Detect which cell encompasses the target text, then output its (x, y) center coordinate. 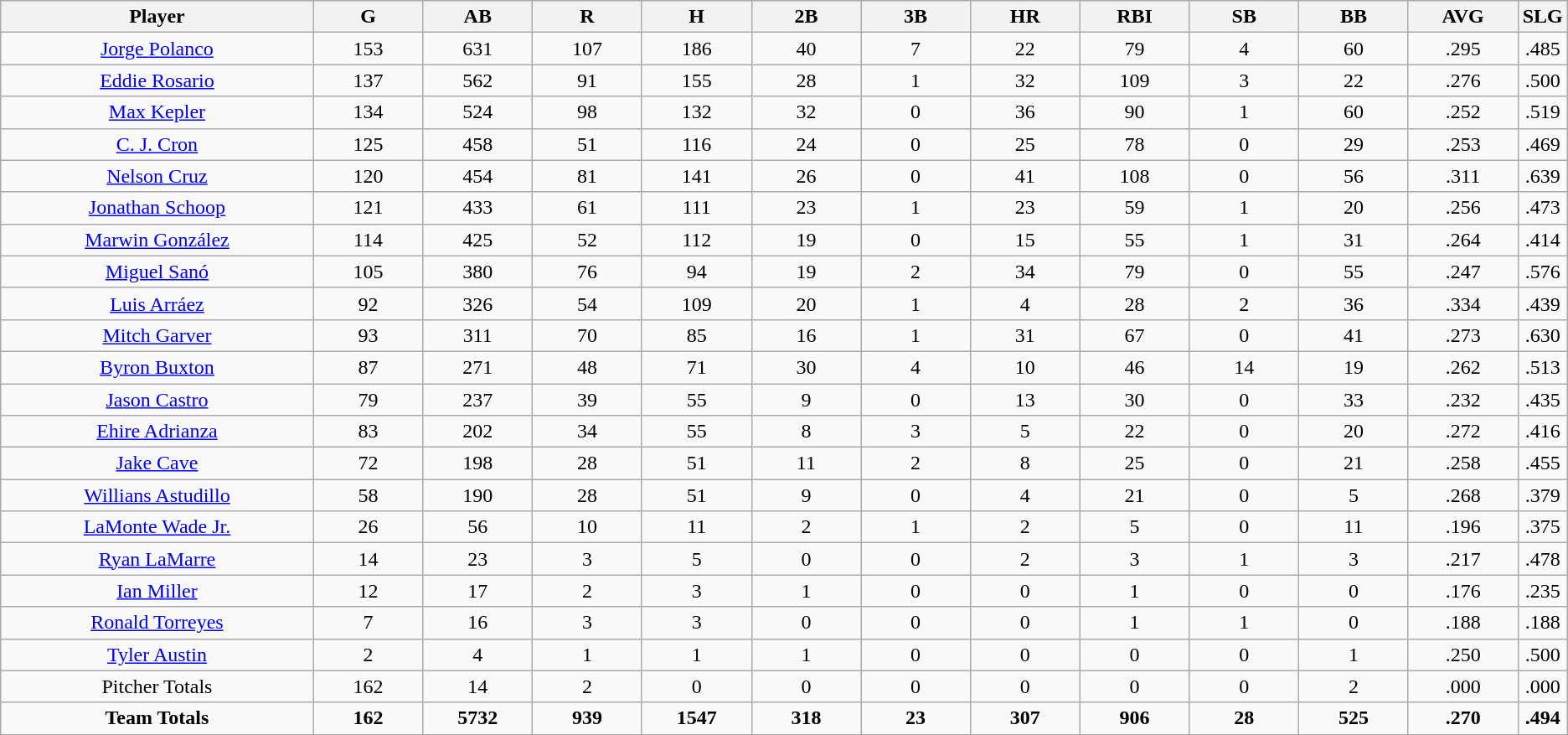
425 (477, 240)
.455 (1543, 463)
Luis Arráez (157, 303)
81 (588, 176)
.217 (1462, 559)
Ian Miller (157, 591)
108 (1134, 176)
48 (588, 367)
90 (1134, 112)
155 (697, 80)
71 (697, 367)
Pitcher Totals (157, 686)
237 (477, 400)
.576 (1543, 272)
Ryan LaMarre (157, 559)
.439 (1543, 303)
.473 (1543, 208)
Marwin González (157, 240)
24 (806, 144)
Jorge Polanco (157, 49)
458 (477, 144)
Byron Buxton (157, 367)
.247 (1462, 272)
C. J. Cron (157, 144)
.334 (1462, 303)
33 (1354, 400)
.253 (1462, 144)
HR (1025, 17)
.252 (1462, 112)
120 (369, 176)
326 (477, 303)
AB (477, 17)
631 (477, 49)
94 (697, 272)
78 (1134, 144)
562 (477, 80)
83 (369, 432)
98 (588, 112)
15 (1025, 240)
.273 (1462, 335)
.258 (1462, 463)
BB (1354, 17)
.478 (1543, 559)
202 (477, 432)
.264 (1462, 240)
Ronald Torreyes (157, 623)
.250 (1462, 655)
.414 (1543, 240)
105 (369, 272)
2B (806, 17)
137 (369, 80)
.416 (1543, 432)
311 (477, 335)
87 (369, 367)
.494 (1543, 718)
52 (588, 240)
.519 (1543, 112)
54 (588, 303)
.268 (1462, 495)
SLG (1543, 17)
.311 (1462, 176)
153 (369, 49)
17 (477, 591)
132 (697, 112)
72 (369, 463)
39 (588, 400)
Eddie Rosario (157, 80)
12 (369, 591)
433 (477, 208)
85 (697, 335)
.435 (1543, 400)
198 (477, 463)
92 (369, 303)
.270 (1462, 718)
.235 (1543, 591)
.256 (1462, 208)
114 (369, 240)
.272 (1462, 432)
Willians Astudillo (157, 495)
29 (1354, 144)
112 (697, 240)
59 (1134, 208)
.295 (1462, 49)
121 (369, 208)
186 (697, 49)
107 (588, 49)
70 (588, 335)
134 (369, 112)
3B (916, 17)
46 (1134, 367)
.196 (1462, 527)
271 (477, 367)
LaMonte Wade Jr. (157, 527)
939 (588, 718)
116 (697, 144)
Jason Castro (157, 400)
.379 (1543, 495)
G (369, 17)
Miguel Sanó (157, 272)
SB (1245, 17)
Ehire Adrianza (157, 432)
Team Totals (157, 718)
Player (157, 17)
Jake Cave (157, 463)
125 (369, 144)
RBI (1134, 17)
906 (1134, 718)
67 (1134, 335)
.375 (1543, 527)
454 (477, 176)
Mitch Garver (157, 335)
111 (697, 208)
76 (588, 272)
1547 (697, 718)
93 (369, 335)
318 (806, 718)
307 (1025, 718)
H (697, 17)
58 (369, 495)
5732 (477, 718)
.276 (1462, 80)
Nelson Cruz (157, 176)
.469 (1543, 144)
.176 (1462, 591)
190 (477, 495)
141 (697, 176)
.513 (1543, 367)
R (588, 17)
.262 (1462, 367)
91 (588, 80)
.232 (1462, 400)
Max Kepler (157, 112)
Tyler Austin (157, 655)
.630 (1543, 335)
.639 (1543, 176)
AVG (1462, 17)
380 (477, 272)
13 (1025, 400)
524 (477, 112)
61 (588, 208)
525 (1354, 718)
.485 (1543, 49)
40 (806, 49)
Jonathan Schoop (157, 208)
